For the text-containing cell, return its midpoint in [X, Y] coordinate format. 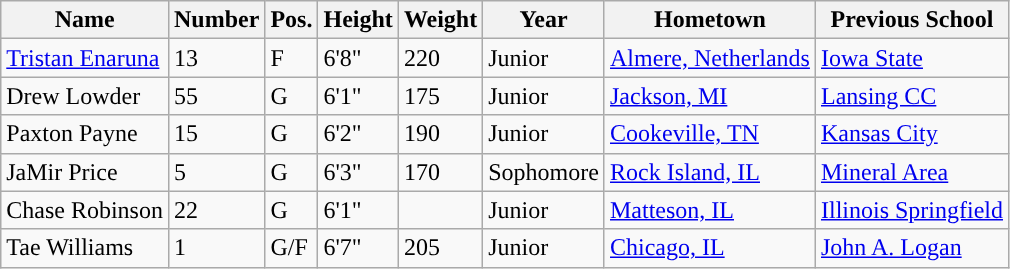
Chase Robinson [85, 210]
JaMir Price [85, 172]
55 [216, 96]
Illinois Springfield [912, 210]
Weight [440, 20]
G/F [292, 248]
Tae Williams [85, 248]
Mineral Area [912, 172]
Year [544, 20]
Previous School [912, 20]
6'8" [358, 58]
6'2" [358, 134]
Name [85, 20]
5 [216, 172]
John A. Logan [912, 248]
22 [216, 210]
15 [216, 134]
Paxton Payne [85, 134]
205 [440, 248]
1 [216, 248]
6'7" [358, 248]
Lansing CC [912, 96]
Rock Island, IL [710, 172]
220 [440, 58]
Chicago, IL [710, 248]
Cookeville, TN [710, 134]
Tristan Enaruna [85, 58]
Hometown [710, 20]
Height [358, 20]
Number [216, 20]
13 [216, 58]
170 [440, 172]
Iowa State [912, 58]
F [292, 58]
6'3" [358, 172]
Pos. [292, 20]
Drew Lowder [85, 96]
Sophomore [544, 172]
Almere, Netherlands [710, 58]
190 [440, 134]
Jackson, MI [710, 96]
Kansas City [912, 134]
Matteson, IL [710, 210]
175 [440, 96]
